For the text-containing cell, return its midpoint in (x, y) coordinate format. 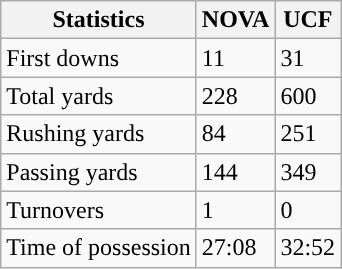
NOVA (236, 20)
1 (236, 210)
First downs (99, 58)
0 (308, 210)
349 (308, 172)
11 (236, 58)
32:52 (308, 248)
144 (236, 172)
Total yards (99, 96)
31 (308, 58)
84 (236, 134)
228 (236, 96)
Time of possession (99, 248)
27:08 (236, 248)
Rushing yards (99, 134)
Turnovers (99, 210)
600 (308, 96)
UCF (308, 20)
Passing yards (99, 172)
Statistics (99, 20)
251 (308, 134)
